Return (x, y) of the center of cell containing provided text 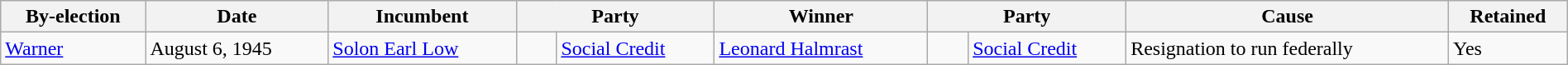
Solon Earl Low (422, 48)
Cause (1288, 17)
Yes (1508, 48)
Leonard Halmrast (821, 48)
By-election (73, 17)
Warner (73, 48)
Date (237, 17)
Incumbent (422, 17)
Winner (821, 17)
Resignation to run federally (1288, 48)
August 6, 1945 (237, 48)
Retained (1508, 17)
